Determine the [X, Y] coordinate at the center of the cell enclosing the given text.  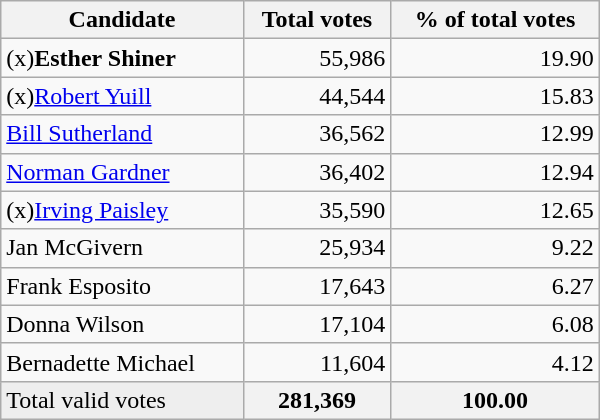
17,104 [317, 324]
Frank Esposito [122, 286]
100.00 [496, 400]
% of total votes [496, 20]
25,934 [317, 248]
44,544 [317, 96]
Bernadette Michael [122, 362]
12.65 [496, 210]
35,590 [317, 210]
36,402 [317, 172]
Total valid votes [122, 400]
36,562 [317, 134]
6.27 [496, 286]
Total votes [317, 20]
11,604 [317, 362]
17,643 [317, 286]
Jan McGivern [122, 248]
(x)Irving Paisley [122, 210]
12.94 [496, 172]
6.08 [496, 324]
Candidate [122, 20]
Donna Wilson [122, 324]
55,986 [317, 58]
4.12 [496, 362]
(x)Esther Shiner [122, 58]
19.90 [496, 58]
(x)Robert Yuill [122, 96]
15.83 [496, 96]
Bill Sutherland [122, 134]
12.99 [496, 134]
281,369 [317, 400]
Norman Gardner [122, 172]
9.22 [496, 248]
